Detect which cell encompasses the target text, then output its (x, y) center coordinate. 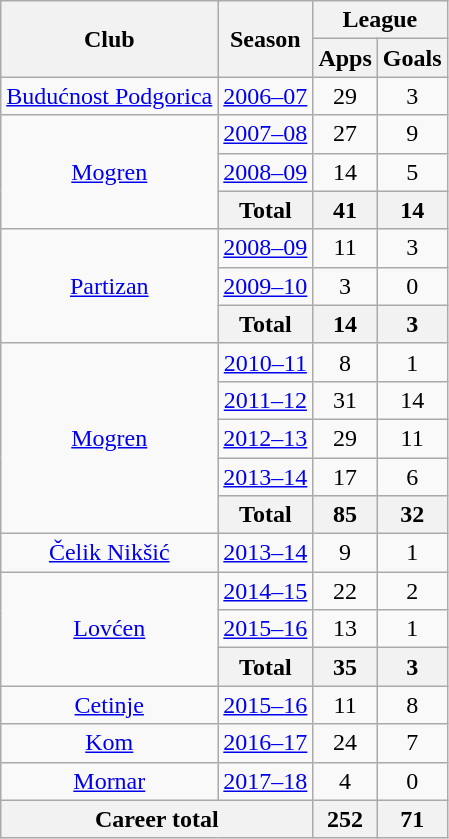
2017–18 (266, 781)
Lovćen (110, 629)
Partizan (110, 286)
24 (345, 743)
71 (412, 819)
7 (412, 743)
Career total (157, 819)
41 (345, 210)
2006–07 (266, 96)
22 (345, 591)
17 (345, 477)
Mornar (110, 781)
Goals (412, 58)
Čelik Nikšić (110, 553)
5 (412, 172)
Kom (110, 743)
Budućnost Podgorica (110, 96)
252 (345, 819)
Cetinje (110, 705)
85 (345, 515)
Apps (345, 58)
2009–10 (266, 286)
27 (345, 134)
13 (345, 629)
2010–11 (266, 362)
2007–08 (266, 134)
2012–13 (266, 438)
2 (412, 591)
League (380, 20)
2011–12 (266, 400)
2014–15 (266, 591)
2016–17 (266, 743)
Season (266, 39)
32 (412, 515)
6 (412, 477)
Club (110, 39)
35 (345, 667)
4 (345, 781)
31 (345, 400)
